Pinpoint the cell where the given text exists, returning its (X, Y) midpoint coordinate. 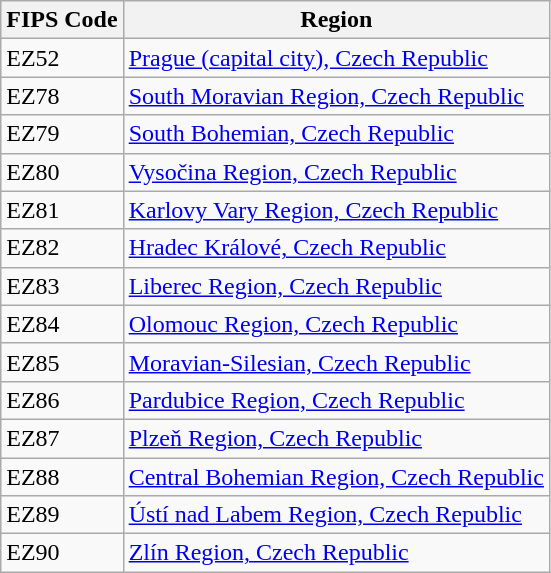
EZ80 (62, 172)
Plzeň Region, Czech Republic (336, 438)
South Moravian Region, Czech Republic (336, 96)
EZ86 (62, 400)
EZ82 (62, 248)
Moravian-Silesian, Czech Republic (336, 362)
Hradec Králové, Czech Republic (336, 248)
EZ81 (62, 210)
EZ87 (62, 438)
EZ79 (62, 134)
Liberec Region, Czech Republic (336, 286)
Pardubice Region, Czech Republic (336, 400)
EZ52 (62, 58)
EZ89 (62, 515)
Zlín Region, Czech Republic (336, 553)
EZ83 (62, 286)
EZ85 (62, 362)
Ústí nad Labem Region, Czech Republic (336, 515)
EZ78 (62, 96)
Region (336, 20)
EZ90 (62, 553)
Olomouc Region, Czech Republic (336, 324)
Vysočina Region, Czech Republic (336, 172)
Prague (capital city), Czech Republic (336, 58)
FIPS Code (62, 20)
EZ84 (62, 324)
South Bohemian, Czech Republic (336, 134)
Karlovy Vary Region, Czech Republic (336, 210)
EZ88 (62, 477)
Central Bohemian Region, Czech Republic (336, 477)
